Scan for the cell matching the given text and deliver its (x, y) coordinate at center. 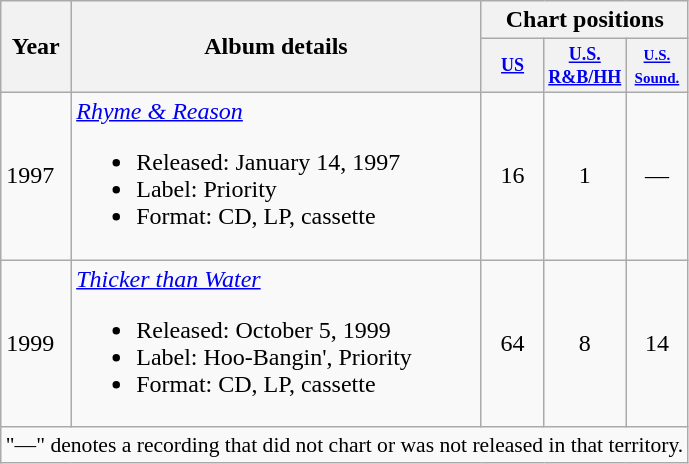
1997 (36, 176)
16 (512, 176)
8 (585, 344)
Rhyme & ReasonReleased: January 14, 1997Label: PriorityFormat: CD, LP, cassette (276, 176)
64 (512, 344)
Album details (276, 47)
U.S.R&B/HH (585, 66)
"—" denotes a recording that did not chart or was not released in that territory. (345, 445)
U.S.Sound. (658, 66)
US (512, 66)
1 (585, 176)
Year (36, 47)
1999 (36, 344)
Chart positions (584, 20)
— (658, 176)
Thicker than WaterReleased: October 5, 1999Label: Hoo-Bangin', PriorityFormat: CD, LP, cassette (276, 344)
14 (658, 344)
